Extract the (x, y) coordinate from the center of the cell holding the provided text.  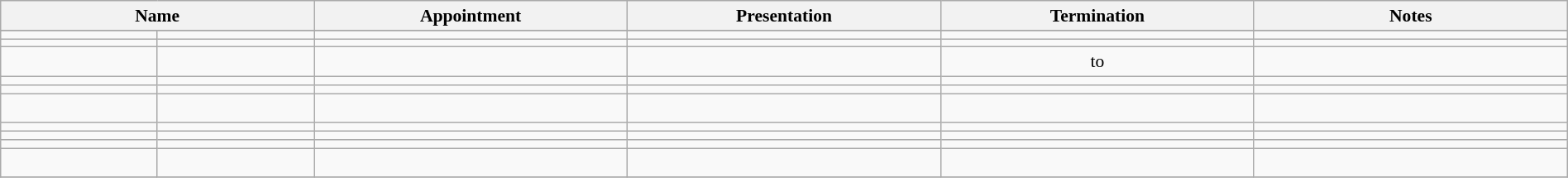
Appointment (471, 16)
Termination (1097, 16)
Presentation (784, 16)
Name (157, 16)
Notes (1411, 16)
to (1097, 62)
